Identify which cell holds the provided text, then report its [x, y] central coordinate. 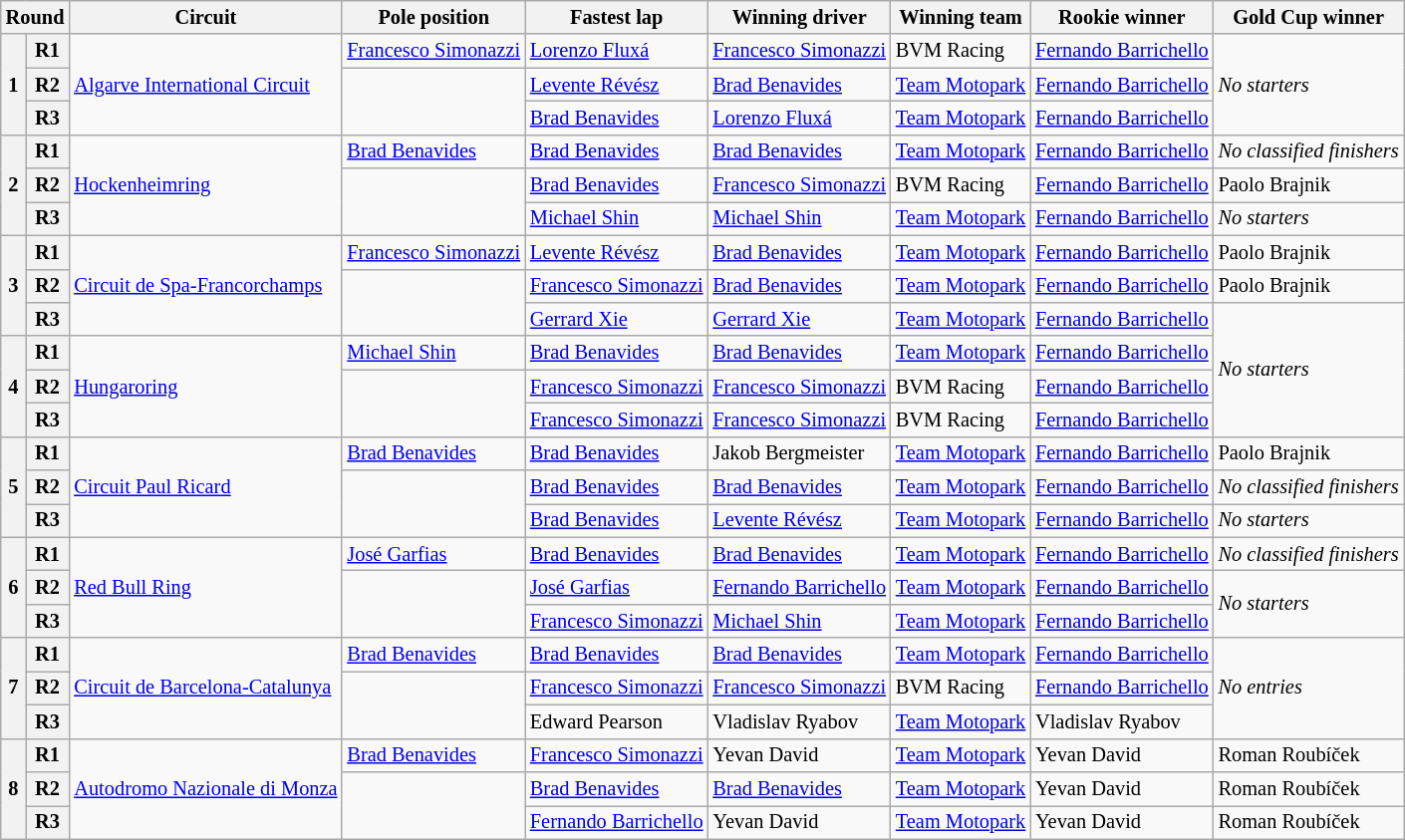
Circuit [205, 17]
Jakob Bergmeister [799, 453]
8 [14, 789]
No entries [1309, 688]
Winning team [961, 17]
Hockenheimring [205, 185]
Pole position [432, 17]
Gold Cup winner [1309, 17]
4 [14, 387]
2 [14, 185]
Edward Pearson [616, 721]
Hungaroring [205, 387]
Circuit de Spa-Francorchamps [205, 285]
Rookie winner [1122, 17]
Circuit de Barcelona-Catalunya [205, 688]
1 [14, 84]
Autodromo Nazionale di Monza [205, 789]
Round [36, 17]
Fastest lap [616, 17]
Circuit Paul Ricard [205, 486]
7 [14, 688]
5 [14, 486]
3 [14, 285]
Red Bull Ring [205, 588]
Winning driver [799, 17]
6 [14, 588]
Algarve International Circuit [205, 84]
